Search for the cell housing the specified text and yield its (X, Y) center coordinate. 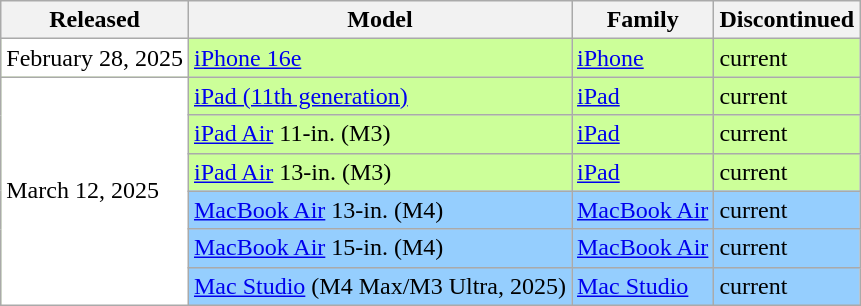
Discontinued (787, 20)
Family (643, 20)
iPad Air 13-in. (M3) (380, 172)
Mac Studio (M4 Max/M3 Ultra, 2025) (380, 286)
MacBook Air 13-in. (M4) (380, 210)
Mac Studio (643, 286)
Released (95, 20)
March 12, 2025 (95, 191)
MacBook Air 15-in. (M4) (380, 248)
iPhone (643, 58)
iPad (11th generation) (380, 96)
Model (380, 20)
February 28, 2025 (95, 58)
iPad Air 11-in. (M3) (380, 134)
iPhone 16e (380, 58)
